Scan for the cell matching the given text and deliver its (x, y) coordinate at center. 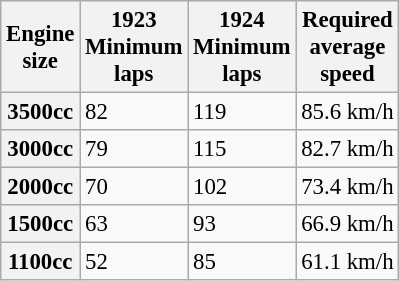
63 (134, 224)
119 (242, 112)
102 (242, 187)
1923Minimum laps (134, 47)
79 (134, 149)
115 (242, 149)
61.1 km/h (348, 262)
70 (134, 187)
3500cc (40, 112)
82.7 km/h (348, 149)
52 (134, 262)
Engine size (40, 47)
Requiredaverage speed (348, 47)
85 (242, 262)
1100cc (40, 262)
73.4 km/h (348, 187)
1500cc (40, 224)
66.9 km/h (348, 224)
2000cc (40, 187)
82 (134, 112)
1924Minimum laps (242, 47)
93 (242, 224)
3000cc (40, 149)
85.6 km/h (348, 112)
